Search for the cell housing the specified text and yield its (x, y) center coordinate. 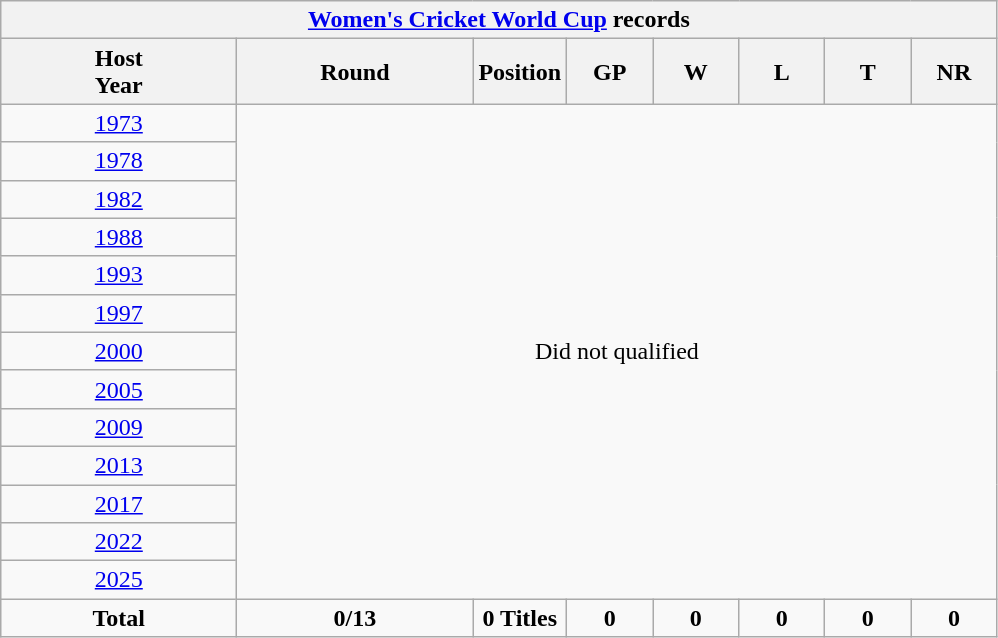
1973 (119, 123)
2000 (119, 351)
1997 (119, 313)
1978 (119, 161)
Women's Cricket World Cup records (499, 20)
GP (610, 72)
Round (355, 72)
2005 (119, 389)
HostYear (119, 72)
0 Titles (520, 618)
1988 (119, 237)
L (782, 72)
2025 (119, 580)
Position (520, 72)
Did not qualified (617, 352)
1993 (119, 275)
2013 (119, 465)
1982 (119, 199)
Total (119, 618)
T (868, 72)
0/13 (355, 618)
NR (954, 72)
2022 (119, 542)
W (696, 72)
2009 (119, 427)
2017 (119, 503)
